Output the [x, y] coordinate of the center of the cell containing the given text.  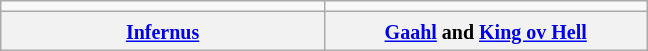
Infernus [162, 31]
Gaahl and King ov Hell [486, 31]
